Output the [x, y] coordinate of the center of the cell containing the given text.  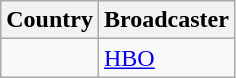
Broadcaster [166, 20]
Country [50, 20]
HBO [166, 58]
